Identify which cell holds the provided text, then report its [x, y] central coordinate. 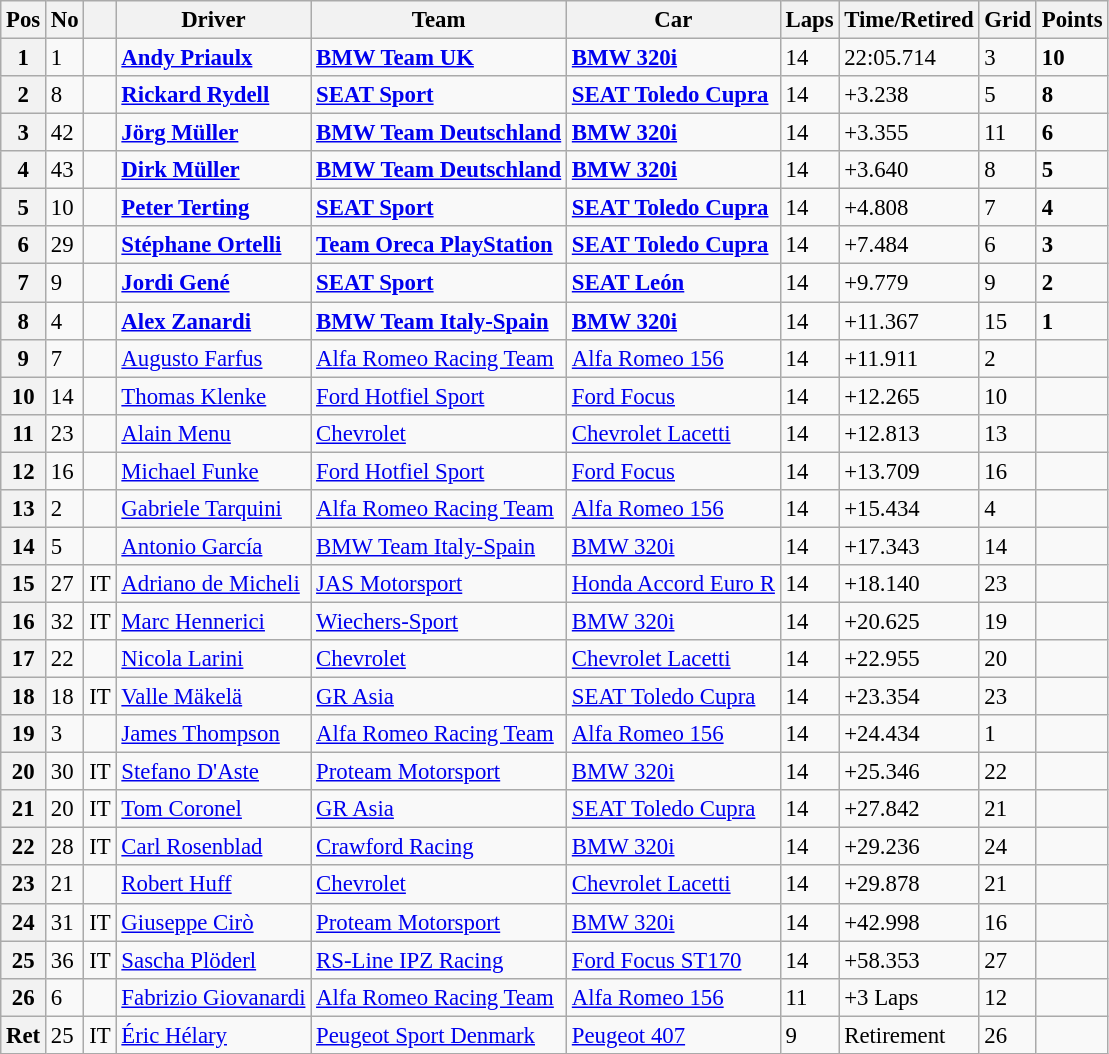
Alain Menu [214, 433]
No [65, 20]
James Thompson [214, 734]
Alex Zanardi [214, 321]
Gabriele Tarquini [214, 509]
+3.640 [909, 170]
+29.878 [909, 885]
Éric Hélary [214, 1035]
32 [65, 621]
Adriano de Micheli [214, 584]
Wiechers-Sport [439, 621]
Rickard Rydell [214, 95]
BMW Team UK [439, 58]
+23.354 [909, 697]
+13.709 [909, 471]
+3 Laps [909, 997]
+15.434 [909, 509]
Peugeot 407 [674, 1035]
Nicola Larini [214, 659]
+20.625 [909, 621]
Peter Terting [214, 208]
+7.484 [909, 245]
+17.343 [909, 546]
Jordi Gené [214, 283]
JAS Motorsport [439, 584]
+4.808 [909, 208]
Retirement [909, 1035]
17 [24, 659]
36 [65, 960]
Michael Funke [214, 471]
+11.367 [909, 321]
Team Oreca PlayStation [439, 245]
Crawford Racing [439, 847]
Driver [214, 20]
Thomas Klenke [214, 396]
Tom Coronel [214, 809]
Team [439, 20]
Laps [810, 20]
Sascha Plöderl [214, 960]
RS-Line IPZ Racing [439, 960]
+3.238 [909, 95]
Jörg Müller [214, 133]
Car [674, 20]
Andy Priaulx [214, 58]
+58.353 [909, 960]
+12.813 [909, 433]
+9.779 [909, 283]
Augusto Farfus [214, 358]
Antonio García [214, 546]
+18.140 [909, 584]
Dirk Müller [214, 170]
Time/Retired [909, 20]
+29.236 [909, 847]
+3.355 [909, 133]
Peugeot Sport Denmark [439, 1035]
+27.842 [909, 809]
Ford Focus ST170 [674, 960]
Pos [24, 20]
Valle Mäkelä [214, 697]
Marc Hennerici [214, 621]
+24.434 [909, 734]
Ret [24, 1035]
28 [65, 847]
43 [65, 170]
Giuseppe Cirò [214, 922]
Robert Huff [214, 885]
42 [65, 133]
Carl Rosenblad [214, 847]
+11.911 [909, 358]
Grid [1008, 20]
Stefano D'Aste [214, 772]
+25.346 [909, 772]
22:05.714 [909, 58]
Stéphane Ortelli [214, 245]
+42.998 [909, 922]
29 [65, 245]
Points [1072, 20]
30 [65, 772]
Honda Accord Euro R [674, 584]
31 [65, 922]
Fabrizio Giovanardi [214, 997]
+22.955 [909, 659]
+12.265 [909, 396]
SEAT León [674, 283]
